Identify which cell holds the provided text, then report its (x, y) central coordinate. 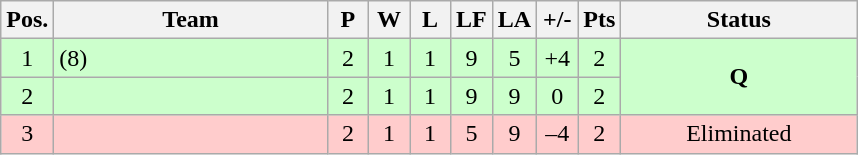
(8) (191, 58)
Eliminated (739, 134)
LA (514, 20)
L (430, 20)
0 (558, 96)
P (348, 20)
Pts (600, 20)
Status (739, 20)
+4 (558, 58)
3 (28, 134)
Pos. (28, 20)
+/- (558, 20)
Team (191, 20)
–4 (558, 134)
LF (472, 20)
W (388, 20)
Q (739, 77)
